Pinpoint the cell where the given text exists, returning its (x, y) midpoint coordinate. 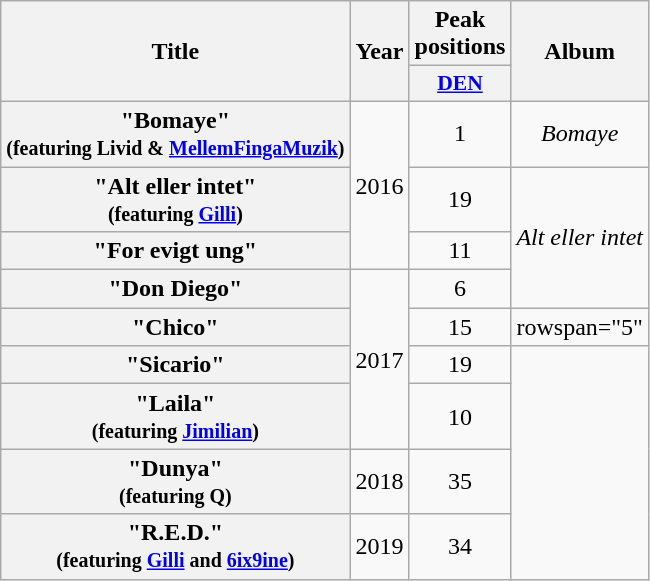
"R.E.D."(featuring Gilli and 6ix9ine) (176, 546)
Year (380, 52)
Album (580, 52)
"Alt eller intet"(featuring Gilli) (176, 198)
2017 (380, 360)
rowspan="5" (580, 327)
2016 (380, 185)
Bomaye (580, 134)
"Laila"(featuring Jimilian) (176, 416)
"Sicario" (176, 365)
"Don Diego" (176, 289)
10 (460, 416)
"Bomaye"(featuring Livid & MellemFingaMuzik) (176, 134)
6 (460, 289)
35 (460, 482)
Alt eller intet (580, 236)
2019 (380, 546)
1 (460, 134)
34 (460, 546)
15 (460, 327)
11 (460, 251)
Peak positions (460, 34)
"For evigt ung" (176, 251)
2018 (380, 482)
Title (176, 52)
DEN (460, 84)
"Chico" (176, 327)
"Dunya"(featuring Q) (176, 482)
